Capture the cell that displays the provided text and extract its [X, Y] central coordinate. 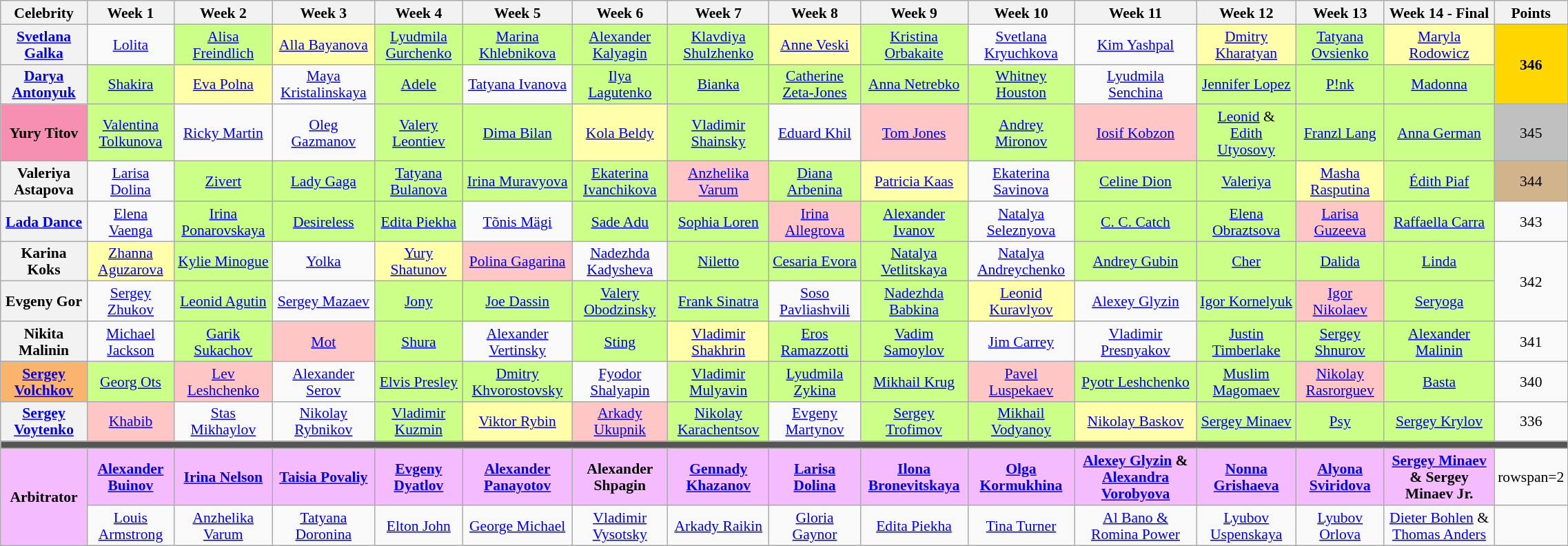
rowspan=2 [1531, 477]
Vladimir Mulyavin [718, 381]
345 [1531, 133]
Leonid Kuravlyov [1021, 301]
Khabib [130, 421]
Evgeny Dyatlov [418, 477]
Vladimir Kuzmin [418, 421]
Leonid Agutin [223, 301]
Arkady Ukupnik [620, 421]
Alexander Serov [323, 381]
Édith Piaf [1439, 181]
C. C. Catch [1136, 221]
Alisa Freindlich [223, 44]
Justin Timberlake [1246, 341]
Week 12 [1246, 12]
340 [1531, 381]
Irina Allegrova [815, 221]
Sergey Mazaev [323, 301]
Tom Jones [914, 133]
Raffaella Carra [1439, 221]
Cher [1246, 261]
Svetlana Galka [44, 44]
Alexander Panayotov [517, 477]
Yury Titov [44, 133]
Nikolay Rasrorguev [1340, 381]
Muslim Magomaev [1246, 381]
Lyudmila Zykina [815, 381]
Igor Kornelyuk [1246, 301]
Lolita [130, 44]
Alexander Ivanov [914, 221]
Irina Muravyova [517, 181]
Vladimir Shakhrin [718, 341]
Mikhail Krug [914, 381]
342 [1531, 281]
Patricia Kaas [914, 181]
Vladimir Vysotsky [620, 525]
Soso Pavliashvili [815, 301]
Dima Bilan [517, 133]
Zhanna Aguzarova [130, 261]
Dieter Bohlen & Thomas Anders [1439, 525]
Kristina Orbakaite [914, 44]
Lada Dance [44, 221]
Anna Netrebko [914, 84]
Jim Carrey [1021, 341]
Olga Kormukhina [1021, 477]
Bianka [718, 84]
Tõnis Mägi [517, 221]
Elena Vaenga [130, 221]
Diana Arbenina [815, 181]
Ricky Martin [223, 133]
Masha Rasputina [1340, 181]
Sergey Minaev [1246, 421]
Michael Jackson [130, 341]
P!nk [1340, 84]
Lyubov Uspenskaya [1246, 525]
Tatyana Bulanova [418, 181]
Joe Dassin [517, 301]
Igor Nikolaev [1340, 301]
Lyudmila Gurchenko [418, 44]
Dmitry Khvorostovsky [517, 381]
Yury Shatunov [418, 261]
Cesaria Evora [815, 261]
Franzl Lang [1340, 133]
Sade Adu [620, 221]
Nadezhda Kadysheva [620, 261]
Adele [418, 84]
Sting [620, 341]
Week 11 [1136, 12]
Evgeny Martynov [815, 421]
Darya Antonyuk [44, 84]
Alexey Glyzin [1136, 301]
Nadezhda Babkina [914, 301]
Maya Kristalinskaya [323, 84]
Valery Obodzinsky [620, 301]
Viktor Rybin [517, 421]
Eros Ramazzotti [815, 341]
Dmitry Kharatyan [1246, 44]
Jennifer Lopez [1246, 84]
Anna German [1439, 133]
Polina Gagarina [517, 261]
Celine Dion [1136, 181]
Sergey Trofimov [914, 421]
Whitney Houston [1021, 84]
Lev Leshchenko [223, 381]
Shakira [130, 84]
Elvis Presley [418, 381]
Karina Koks [44, 261]
Kola Beldy [620, 133]
Lady Gaga [323, 181]
Natalya Seleznyova [1021, 221]
Week 3 [323, 12]
Seryoga [1439, 301]
Sergey Volchkov [44, 381]
Madonna [1439, 84]
Valentina Tolkunova [130, 133]
Natalya Andreychenko [1021, 261]
Sergey Zhukov [130, 301]
Natalya Vetlitskaya [914, 261]
344 [1531, 181]
Oleg Gazmanov [323, 133]
346 [1531, 64]
Nonna Grishaeva [1246, 477]
Week 7 [718, 12]
Sophia Loren [718, 221]
Evgeny Gor [44, 301]
Sergey Voytenko [44, 421]
Valeriya Astapova [44, 181]
Georg Ots [130, 381]
Vladimir Shainsky [718, 133]
341 [1531, 341]
Ekaterina Savinova [1021, 181]
Louis Armstrong [130, 525]
Pyotr Leshchenko [1136, 381]
Ekaterina Ivanchikova [620, 181]
Basta [1439, 381]
Irina Nelson [223, 477]
Maryla Rodowicz [1439, 44]
Nikita Malinin [44, 341]
Garik Sukachov [223, 341]
Points [1531, 12]
Elena Obraztsova [1246, 221]
Yolka [323, 261]
Kim Yashpal [1136, 44]
Elton John [418, 525]
Kylie Minogue [223, 261]
Valery Leontiev [418, 133]
Stas Mikhaylov [223, 421]
Jony [418, 301]
Gloria Gaynor [815, 525]
Tina Turner [1021, 525]
Gennady Khazanov [718, 477]
Alexey Glyzin & Alexandra Vorobyova [1136, 477]
Al Bano & Romina Power [1136, 525]
Marina Khlebnikova [517, 44]
Tatyana Doronina [323, 525]
343 [1531, 221]
Larisa Guzeeva [1340, 221]
Iosif Kobzon [1136, 133]
Alexander Malinin [1439, 341]
Alexander Kalyagin [620, 44]
Ilona Bronevitskaya [914, 477]
Zivert [223, 181]
Mot [323, 341]
Vadim Samoylov [914, 341]
Week 8 [815, 12]
Week 10 [1021, 12]
Arbitrator [44, 497]
Alexander Shpagin [620, 477]
Mikhail Vodyanoy [1021, 421]
Svetlana Kryuchkova [1021, 44]
Week 13 [1340, 12]
Leonid & Edith Utyosovy [1246, 133]
Ilya Lagutenko [620, 84]
Week 14 - Final [1439, 12]
Shura [418, 341]
Catherine Zeta-Jones [815, 84]
Week 1 [130, 12]
Sergey Shnurov [1340, 341]
Anne Veski [815, 44]
Nikolay Baskov [1136, 421]
Lyudmila Senchina [1136, 84]
Sergey Minaev & Sergey Minaev Jr. [1439, 477]
Sergey Krylov [1439, 421]
Klavdiya Shulzhenko [718, 44]
Tatyana Ovsienko [1340, 44]
Vladimir Presnyakov [1136, 341]
Alyona Sviridova [1340, 477]
Niletto [718, 261]
Week 2 [223, 12]
Andrey Mironov [1021, 133]
Irina Ponarovskaya [223, 221]
Eva Polna [223, 84]
Week 9 [914, 12]
Nikolay Karachentsov [718, 421]
Alexander Vertinsky [517, 341]
Dalida [1340, 261]
Week 5 [517, 12]
Lyubov Orlova [1340, 525]
Linda [1439, 261]
Alexander Buinov [130, 477]
Week 4 [418, 12]
Psy [1340, 421]
Tatyana Ivanova [517, 84]
Celebrity [44, 12]
Desireless [323, 221]
Frank Sinatra [718, 301]
Fyodor Shalyapin [620, 381]
Valeriya [1246, 181]
Taisia Povaliy [323, 477]
George Michael [517, 525]
Arkady Raikin [718, 525]
Pavel Luspekaev [1021, 381]
Alla Bayanova [323, 44]
Week 6 [620, 12]
Eduard Khil [815, 133]
336 [1531, 421]
Nikolay Rybnikov [323, 421]
Andrey Gubin [1136, 261]
